Pinpoint the cell where the given text exists, returning its [X, Y] midpoint coordinate. 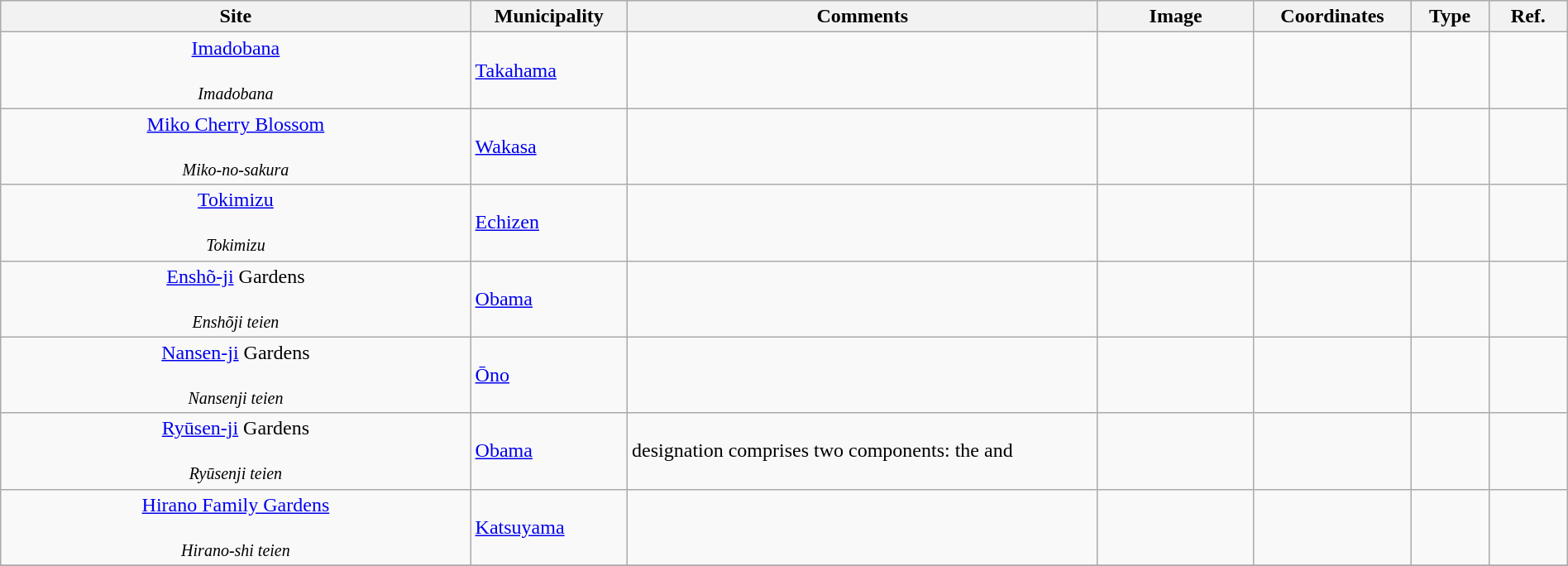
Municipality [549, 17]
Comments [863, 17]
Enshõ-ji GardensEnshõji teien [236, 299]
Katsuyama [549, 527]
Wakasa [549, 146]
TokimizuTokimizu [236, 223]
Echizen [549, 223]
Type [1451, 17]
Ryūsen-ji GardensRyūsenji teien [236, 451]
Hirano Family GardensHirano-shi teien [236, 527]
Nansen-ji GardensNansenji teien [236, 375]
Ōno [549, 375]
Site [236, 17]
ImadobanaImadobana [236, 70]
Takahama [549, 70]
Image [1176, 17]
Miko Cherry BlossomMiko-no-sakura [236, 146]
Coordinates [1331, 17]
designation comprises two components: the and [863, 451]
Ref. [1528, 17]
